Scan for the cell matching the given text and deliver its [x, y] coordinate at center. 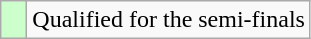
Qualified for the semi-finals [169, 20]
